From the cell containing the given text, extract its center point as [X, Y] coordinate. 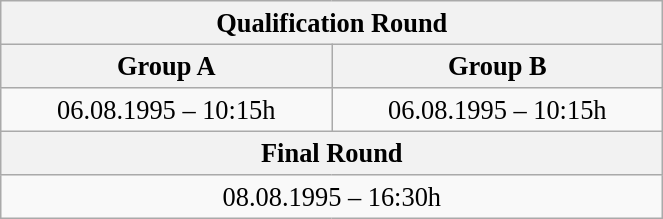
Group A [166, 66]
Qualification Round [332, 22]
Final Round [332, 153]
08.08.1995 – 16:30h [332, 197]
Group B [498, 66]
